Identify which cell holds the provided text, then report its (x, y) central coordinate. 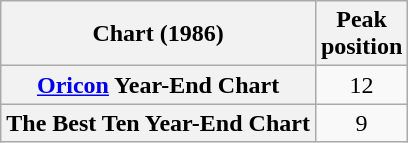
Oricon Year-End Chart (158, 85)
Chart (1986) (158, 34)
The Best Ten Year-End Chart (158, 123)
Peakposition (361, 34)
9 (361, 123)
12 (361, 85)
